Determine the [X, Y] coordinate at the center of the cell enclosing the given text.  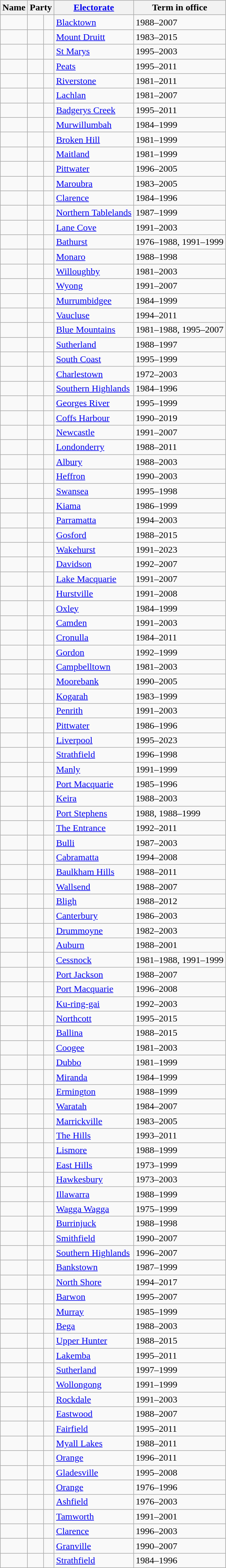
Wollongong [94, 1385]
Maroubra [94, 184]
Bega [94, 1326]
Ballina [94, 1033]
Albury [94, 462]
Northern Tablelands [94, 213]
Gosford [94, 535]
Gladesville [94, 1473]
South Coast [94, 359]
1975–1999 [179, 1209]
1996–2008 [179, 989]
Lakemba [94, 1355]
Camden [94, 623]
1976–1996 [179, 1487]
Blacktown [94, 22]
1997–1999 [179, 1370]
1996–2011 [179, 1458]
Wallsend [94, 886]
Peats [94, 66]
Bathurst [94, 242]
East Hills [94, 1165]
Bligh [94, 901]
Drummoyne [94, 931]
Bulli [94, 843]
1996–2007 [179, 1253]
1995–1998 [179, 491]
Party [41, 8]
Wyong [94, 286]
1995–2003 [179, 52]
1992–1999 [179, 652]
North Shore [94, 1282]
Londonderry [94, 447]
1976–2003 [179, 1502]
1995–2015 [179, 1018]
1988–1997 [179, 344]
1981–2011 [179, 81]
Kogarah [94, 696]
1991–2023 [179, 550]
Murray [94, 1311]
Northcott [94, 1018]
Kiama [94, 506]
Lane Cove [94, 227]
Broken Hill [94, 139]
1981–1988, 1995–2007 [179, 330]
1986–1999 [179, 506]
Oxley [94, 608]
Cabramatta [94, 857]
Port Jackson [94, 975]
Marrickville [94, 1121]
1984–2011 [179, 637]
St Marys [94, 52]
Fairfield [94, 1429]
1992–2011 [179, 828]
Smithfield [94, 1238]
1994–2003 [179, 520]
Eastwood [94, 1414]
Monaro [94, 257]
1992–2007 [179, 564]
Coogee [94, 1048]
1994–2011 [179, 315]
Name [14, 8]
1985–1999 [179, 1311]
Wagga Wagga [94, 1209]
Upper Hunter [94, 1341]
1991–2008 [179, 593]
Murwillumbah [94, 125]
Burrinjuck [94, 1224]
1983–1999 [179, 696]
1987–2003 [179, 843]
Wakehurst [94, 550]
Illawarra [94, 1194]
1983–2015 [179, 37]
1973–2003 [179, 1180]
Georges River [94, 403]
Ashfield [94, 1502]
The Entrance [94, 828]
Dubbo [94, 1062]
Heffron [94, 476]
1990–2003 [179, 476]
1995–2008 [179, 1473]
Maitland [94, 154]
Electorate [94, 8]
1981–2007 [179, 95]
1972–2003 [179, 374]
1988, 1988–1999 [179, 813]
1988–2012 [179, 901]
Myall Lakes [94, 1443]
Lachlan [94, 95]
Lismore [94, 1150]
Cessnock [94, 960]
Penrith [94, 711]
1996–2005 [179, 169]
Badgerys Creek [94, 110]
Tamworth [94, 1516]
1994–2017 [179, 1282]
Hawkesbury [94, 1180]
Riverstone [94, 81]
Keira [94, 799]
1990–2005 [179, 682]
Parramatta [94, 520]
Manly [94, 769]
Swansea [94, 491]
Liverpool [94, 740]
1992–2003 [179, 1004]
Rockdale [94, 1399]
Term in office [179, 8]
Ermington [94, 1092]
Miranda [94, 1077]
1986–1996 [179, 725]
1995–2023 [179, 740]
Granville [94, 1546]
1982–2003 [179, 931]
Charlestown [94, 374]
Port Stephens [94, 813]
Hurstville [94, 593]
Campbelltown [94, 667]
Gordon [94, 652]
1986–2003 [179, 916]
1995–2007 [179, 1297]
Murrumbidgee [94, 301]
Bankstown [94, 1267]
1996–2003 [179, 1531]
Coffs Harbour [94, 418]
Davidson [94, 564]
1973–1999 [179, 1165]
1981–1988, 1991–1999 [179, 960]
Baulkham Hills [94, 872]
Lake Macquarie [94, 579]
Blue Mountains [94, 330]
Newcastle [94, 433]
Moorebank [94, 682]
1991–2001 [179, 1516]
1994–2008 [179, 857]
1993–2011 [179, 1136]
Canterbury [94, 916]
Cronulla [94, 637]
1984–2007 [179, 1106]
1990–2019 [179, 418]
Mount Druitt [94, 37]
Auburn [94, 945]
Willoughby [94, 271]
Ku-ring-gai [94, 1004]
Barwon [94, 1297]
1985–1996 [179, 784]
1976–1988, 1991–1999 [179, 242]
1996–1998 [179, 755]
1988–2001 [179, 945]
Vaucluse [94, 315]
Waratah [94, 1106]
The Hills [94, 1136]
